Capture the cell that displays the provided text and extract its (X, Y) central coordinate. 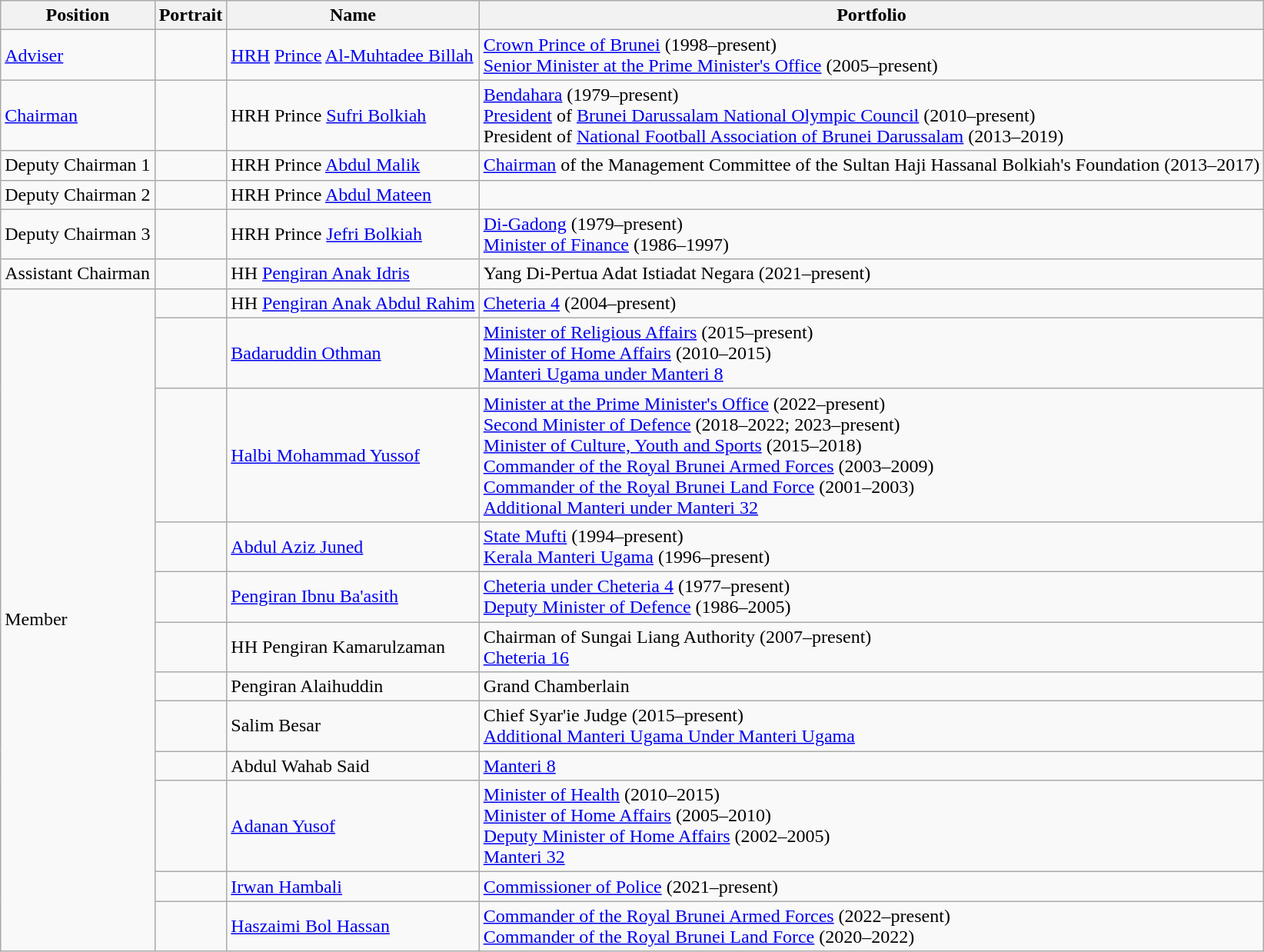
Commander of the Royal Brunei Armed Forces (2022–present)Commander of the Royal Brunei Land Force (2020–2022) (872, 926)
HRH Prince Al-Muhtadee Billah (353, 55)
Pengiran Ibnu Ba'asith (353, 597)
Manteri 8 (872, 766)
Haszaimi Bol Hassan (353, 926)
Deputy Chairman 2 (78, 195)
Chairman (78, 115)
Crown Prince of Brunei (1998–present)Senior Minister at the Prime Minister's Office (2005–present) (872, 55)
Cheteria 4 (2004–present) (872, 303)
Name (353, 15)
HH Pengiran Anak Idris (353, 274)
HRH Prince Abdul Malik (353, 165)
Assistant Chairman (78, 274)
Abdul Aziz Juned (353, 546)
Yang Di-Pertua Adat Istiadat Negara (2021–present) (872, 274)
State Mufti (1994–present)Kerala Manteri Ugama (1996–present) (872, 546)
Salim Besar (353, 726)
Deputy Chairman 1 (78, 165)
Abdul Wahab Said (353, 766)
Cheteria under Cheteria 4 (1977–present)Deputy Minister of Defence (1986–2005) (872, 597)
Adanan Yusof (353, 826)
Pengiran Alaihuddin (353, 687)
Chairman of the Management Committee of the Sultan Haji Hassanal Bolkiah's Foundation (2013–2017) (872, 165)
HRH Prince Abdul Mateen (353, 195)
Minister of Health (2010–2015)Minister of Home Affairs (2005–2010)Deputy Minister of Home Affairs (2002–2005)Manteri 32 (872, 826)
Member (78, 620)
HRH Prince Sufri Bolkiah (353, 115)
Chief Syar'ie Judge (2015–present)Additional Manteri Ugama Under Manteri Ugama (872, 726)
HRH Prince Jefri Bolkiah (353, 234)
Irwan Hambali (353, 887)
Di-Gadong (1979–present)Minister of Finance (1986–1997) (872, 234)
Chairman of Sungai Liang Authority (2007–present)Cheteria 16 (872, 646)
Position (78, 15)
Portfolio (872, 15)
HH Pengiran Anak Abdul Rahim (353, 303)
Minister of Religious Affairs (2015–present)Minister of Home Affairs (2010–2015)Manteri Ugama under Manteri 8 (872, 353)
HH Pengiran Kamarulzaman (353, 646)
Grand Chamberlain (872, 687)
Portrait (191, 15)
Deputy Chairman 3 (78, 234)
Adviser (78, 55)
Badaruddin Othman (353, 353)
Commissioner of Police (2021–present) (872, 887)
Halbi Mohammad Yussof (353, 455)
